Extract the (x, y) coordinate from the center of the cell holding the provided text.  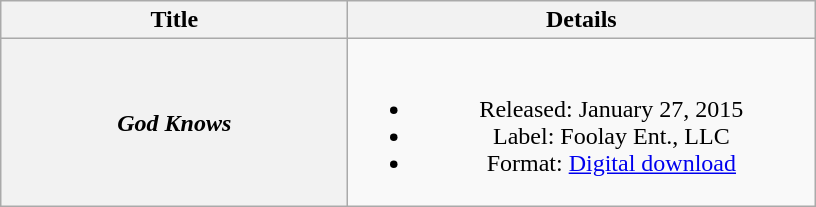
Released: January 27, 2015Label: Foolay Ent., LLCFormat: Digital download (582, 122)
Title (174, 20)
God Knows (174, 122)
Details (582, 20)
